Scan for the cell matching the given text and deliver its (x, y) coordinate at center. 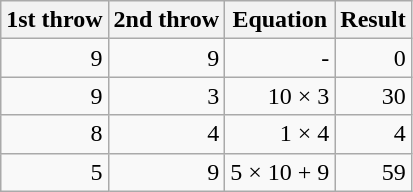
59 (373, 172)
5 (54, 172)
10 × 3 (280, 96)
Result (373, 20)
- (280, 58)
8 (54, 134)
Equation (280, 20)
1st throw (54, 20)
3 (166, 96)
30 (373, 96)
0 (373, 58)
1 × 4 (280, 134)
5 × 10 + 9 (280, 172)
2nd throw (166, 20)
